Return the [x, y] coordinate for the center point of the cell that contains the specified text.  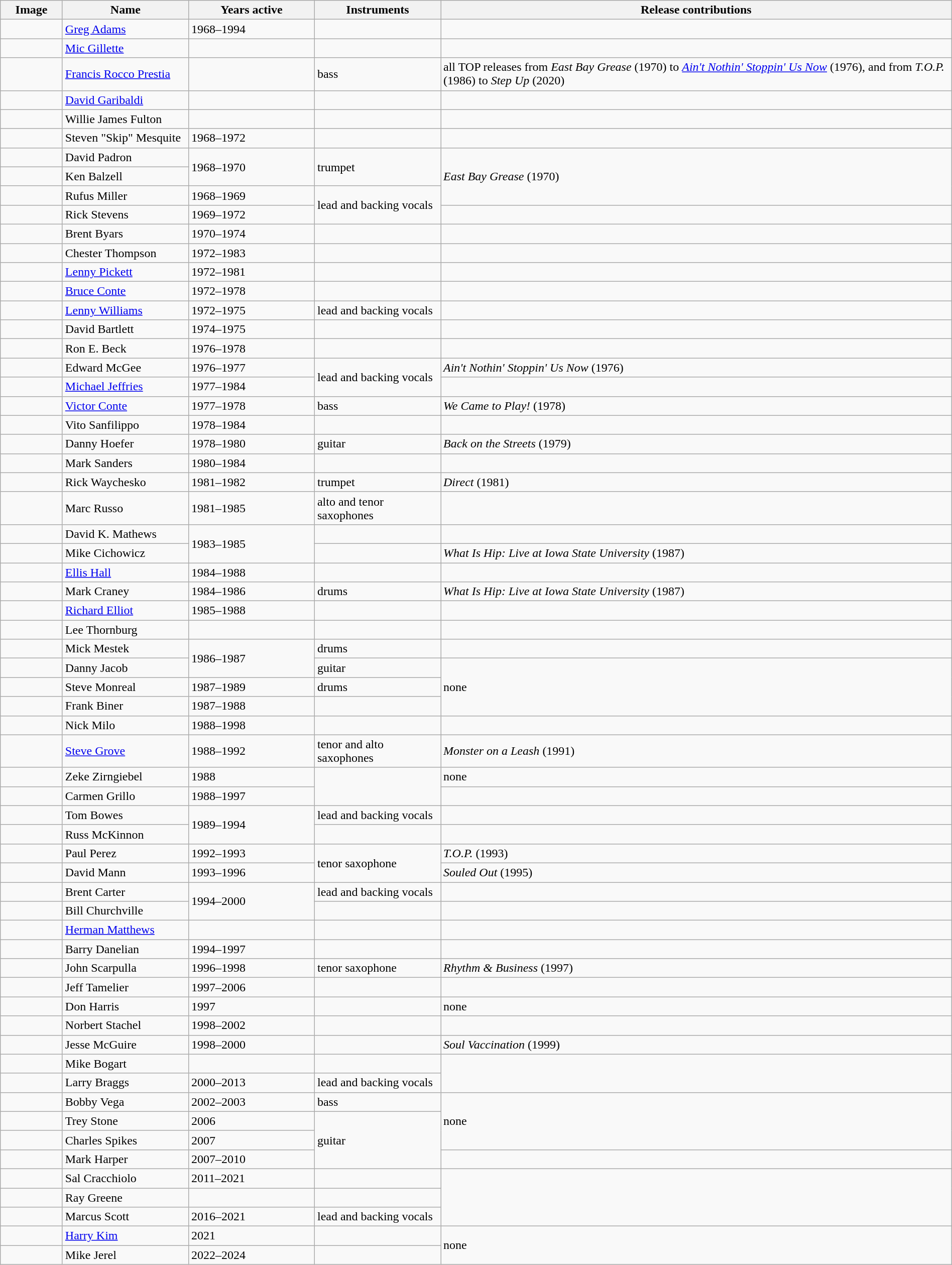
Jeff Tamelier [126, 987]
Brent Carter [126, 891]
Mark Sanders [126, 463]
Willie James Fulton [126, 119]
1980–1984 [251, 463]
Bobby Vega [126, 1102]
1987–1988 [251, 706]
Brent Byars [126, 234]
1997 [251, 1006]
Edward McGee [126, 368]
We Came to Play! (1978) [696, 406]
Harry Kim [126, 1236]
1988–1992 [251, 751]
1992–1993 [251, 853]
Ellis Hall [126, 572]
1988–1997 [251, 796]
1974–1975 [251, 329]
Mike Cichowicz [126, 553]
Zeke Zirngiebel [126, 777]
1997–2006 [251, 987]
1988–1998 [251, 725]
2000–2013 [251, 1083]
1989–1994 [251, 825]
Tom Bowes [126, 815]
Rhythm & Business (1997) [696, 968]
Richard Elliot [126, 611]
Ray Greene [126, 1198]
1988 [251, 777]
Carmen Grillo [126, 796]
Mick Mestek [126, 649]
2016–2021 [251, 1217]
Monster on a Leash (1991) [696, 751]
1996–1998 [251, 968]
1998–2002 [251, 1025]
Trey Stone [126, 1121]
Victor Conte [126, 406]
Francis Rocco Prestia [126, 74]
Name [126, 10]
1968–1972 [251, 138]
Rick Stevens [126, 214]
Danny Hoefer [126, 444]
2002–2003 [251, 1102]
David Bartlett [126, 329]
1981–1982 [251, 482]
Mic Gillette [126, 48]
Paul Perez [126, 853]
Lenny Pickett [126, 272]
1968–1969 [251, 195]
1984–1986 [251, 592]
Release contributions [696, 10]
1978–1984 [251, 425]
Back on the Streets (1979) [696, 444]
Norbert Stachel [126, 1025]
Danny Jacob [126, 668]
alto and tenor saxophones [378, 508]
1970–1974 [251, 234]
Frank Biner [126, 706]
1976–1978 [251, 349]
1981–1985 [251, 508]
Souled Out (1995) [696, 872]
Bruce Conte [126, 291]
John Scarpulla [126, 968]
Sal Cracchiolo [126, 1178]
David Garibaldi [126, 100]
Mark Harper [126, 1159]
Ain't Nothin' Stoppin' Us Now (1976) [696, 368]
2011–2021 [251, 1178]
Herman Matthews [126, 930]
1968–1994 [251, 29]
1972–1978 [251, 291]
1978–1980 [251, 444]
1994–1997 [251, 949]
Lenny Williams [126, 310]
2022–2024 [251, 1255]
Mark Craney [126, 592]
1977–1984 [251, 387]
1994–2000 [251, 901]
Russ McKinnon [126, 834]
Rufus Miller [126, 195]
1976–1977 [251, 368]
2006 [251, 1121]
1972–1975 [251, 310]
Ken Balzell [126, 176]
Ron E. Beck [126, 349]
1983–1985 [251, 543]
all TOP releases from East Bay Grease (1970) to Ain't Nothin' Stoppin' Us Now (1976), and from T.O.P. (1986) to Step Up (2020) [696, 74]
Vito Sanfilippo [126, 425]
David K. Mathews [126, 534]
tenor and alto saxophones [378, 751]
1972–1981 [251, 272]
East Bay Grease (1970) [696, 176]
Bill Churchville [126, 911]
1987–1989 [251, 687]
Don Harris [126, 1006]
1968–1970 [251, 167]
Instruments [378, 10]
Image [32, 10]
David Padron [126, 157]
1984–1988 [251, 572]
Marcus Scott [126, 1217]
1993–1996 [251, 872]
Larry Braggs [126, 1083]
1972–1983 [251, 253]
Soul Vaccination (1999) [696, 1045]
1985–1988 [251, 611]
Years active [251, 10]
Marc Russo [126, 508]
Mike Jerel [126, 1255]
1998–2000 [251, 1045]
Michael Jeffries [126, 387]
Greg Adams [126, 29]
T.O.P. (1993) [696, 853]
Charles Spikes [126, 1140]
Barry Danelian [126, 949]
1977–1978 [251, 406]
David Mann [126, 872]
Steven "Skip" Mesquite [126, 138]
2007–2010 [251, 1159]
1969–1972 [251, 214]
Lee Thornburg [126, 630]
Steve Grove [126, 751]
2007 [251, 1140]
Mike Bogart [126, 1064]
1986–1987 [251, 658]
Direct (1981) [696, 482]
Nick Milo [126, 725]
Rick Waychesko [126, 482]
Jesse McGuire [126, 1045]
Steve Monreal [126, 687]
2021 [251, 1236]
Chester Thompson [126, 253]
